Detect which cell encompasses the target text, then output its [X, Y] center coordinate. 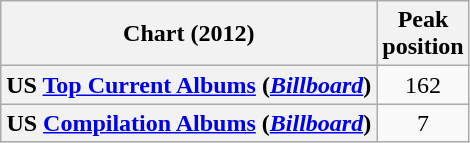
162 [423, 85]
US Top Current Albums (Billboard) [189, 85]
US Compilation Albums (Billboard) [189, 123]
7 [423, 123]
Peakposition [423, 34]
Chart (2012) [189, 34]
